For the text-containing cell, return its midpoint in [x, y] coordinate format. 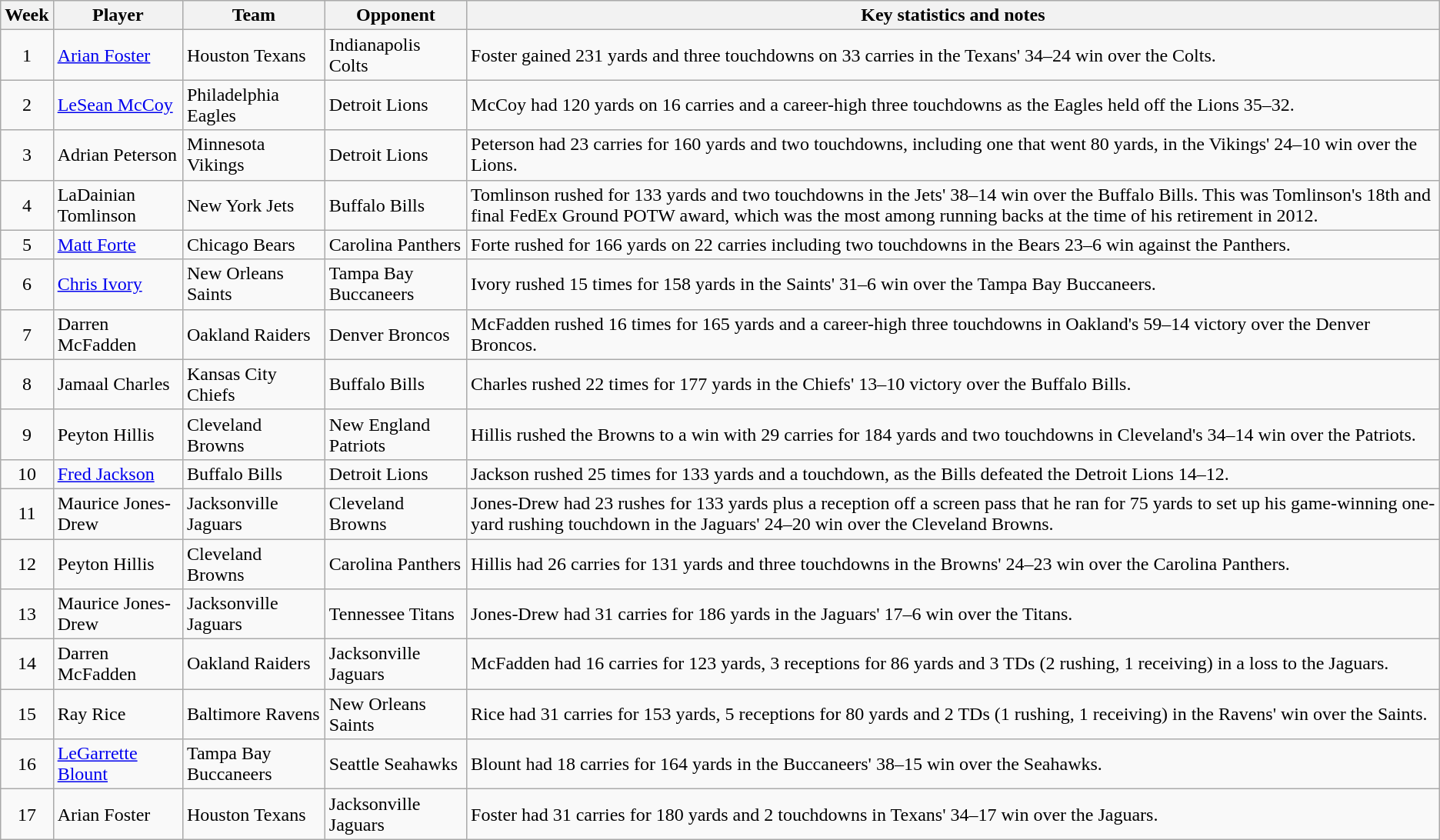
4 [27, 205]
Adrian Peterson [118, 155]
12 [27, 563]
Rice had 31 carries for 153 yards, 5 receptions for 80 yards and 2 TDs (1 rushing, 1 receiving) in the Ravens' win over the Saints. [954, 714]
McFadden rushed 16 times for 165 yards and a career-high three touchdowns in Oakland's 59–14 victory over the Denver Broncos. [954, 334]
Indianapolis Colts [395, 55]
Ray Rice [118, 714]
8 [27, 385]
New England Patriots [395, 434]
9 [27, 434]
Denver Broncos [395, 334]
Chris Ivory [118, 285]
Tennessee Titans [395, 614]
LaDainian Tomlinson [118, 205]
Kansas City Chiefs [254, 385]
Key statistics and notes [954, 15]
New York Jets [254, 205]
Matt Forte [118, 245]
17 [27, 814]
Hillis rushed the Browns to a win with 29 carries for 184 yards and two touchdowns in Cleveland's 34–14 win over the Patriots. [954, 434]
Seattle Seahawks [395, 765]
Week [27, 15]
Hillis had 26 carries for 131 yards and three touchdowns in the Browns' 24–23 win over the Carolina Panthers. [954, 563]
Forte rushed for 166 yards on 22 carries including two touchdowns in the Bears 23–6 win against the Panthers. [954, 245]
Charles rushed 22 times for 177 yards in the Chiefs' 13–10 victory over the Buffalo Bills. [954, 385]
LeSean McCoy [118, 105]
11 [27, 514]
10 [27, 474]
15 [27, 714]
Foster had 31 carries for 180 yards and 2 touchdowns in Texans' 34–17 win over the Jaguars. [954, 814]
3 [27, 155]
Chicago Bears [254, 245]
2 [27, 105]
Opponent [395, 15]
Foster gained 231 yards and three touchdowns on 33 carries in the Texans' 34–24 win over the Colts. [954, 55]
7 [27, 334]
6 [27, 285]
McFadden had 16 carries for 123 yards, 3 receptions for 86 yards and 3 TDs (2 rushing, 1 receiving) in a loss to the Jaguars. [954, 665]
5 [27, 245]
Minnesota Vikings [254, 155]
LeGarrette Blount [118, 765]
Team [254, 15]
Player [118, 15]
13 [27, 614]
Philadelphia Eagles [254, 105]
Baltimore Ravens [254, 714]
Fred Jackson [118, 474]
Ivory rushed 15 times for 158 yards in the Saints' 31–6 win over the Tampa Bay Buccaneers. [954, 285]
16 [27, 765]
Jackson rushed 25 times for 133 yards and a touchdown, as the Bills defeated the Detroit Lions 14–12. [954, 474]
14 [27, 665]
Peterson had 23 carries for 160 yards and two touchdowns, including one that went 80 yards, in the Vikings' 24–10 win over the Lions. [954, 155]
Jamaal Charles [118, 385]
McCoy had 120 yards on 16 carries and a career-high three touchdowns as the Eagles held off the Lions 35–32. [954, 105]
1 [27, 55]
Jones-Drew had 31 carries for 186 yards in the Jaguars' 17–6 win over the Titans. [954, 614]
Blount had 18 carries for 164 yards in the Buccaneers' 38–15 win over the Seahawks. [954, 765]
